Search for the cell housing the specified text and yield its (X, Y) center coordinate. 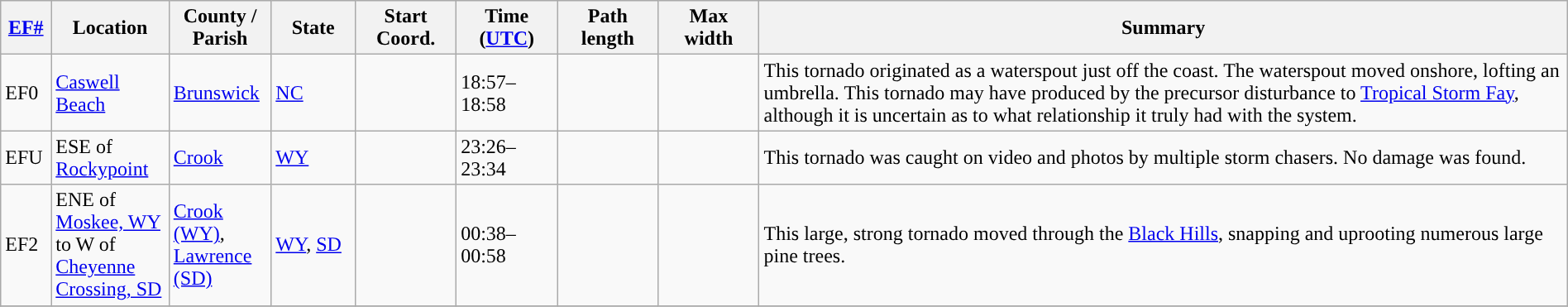
EF# (26, 28)
Caswell Beach (110, 93)
This tornado was caught on video and photos by multiple storm chasers. No damage was found. (1163, 157)
Path length (608, 28)
Location (110, 28)
18:57–18:58 (507, 93)
County / Parish (220, 28)
Start Coord. (406, 28)
ESE of Rockypoint (110, 157)
WY, SD (313, 245)
00:38–00:58 (507, 245)
State (313, 28)
23:26–23:34 (507, 157)
This large, strong tornado moved through the Black Hills, snapping and uprooting numerous large pine trees. (1163, 245)
Brunswick (220, 93)
EF0 (26, 93)
Max width (709, 28)
ENE of Moskee, WY to W of Cheyenne Crossing, SD (110, 245)
WY (313, 157)
Crook (220, 157)
Crook (WY), Lawrence (SD) (220, 245)
NC (313, 93)
EF2 (26, 245)
Summary (1163, 28)
EFU (26, 157)
Time (UTC) (507, 28)
